Detect which cell encompasses the target text, then output its (x, y) center coordinate. 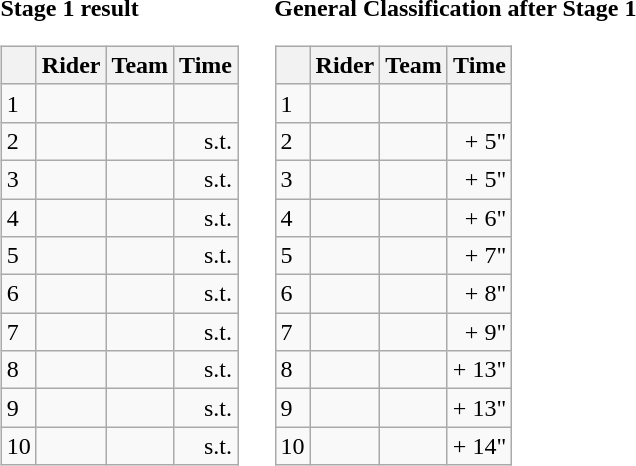
+ 7" (479, 256)
+ 14" (479, 446)
+ 9" (479, 332)
+ 8" (479, 294)
+ 6" (479, 217)
